Return the (x, y) coordinate for the center point of the cell that contains the specified text.  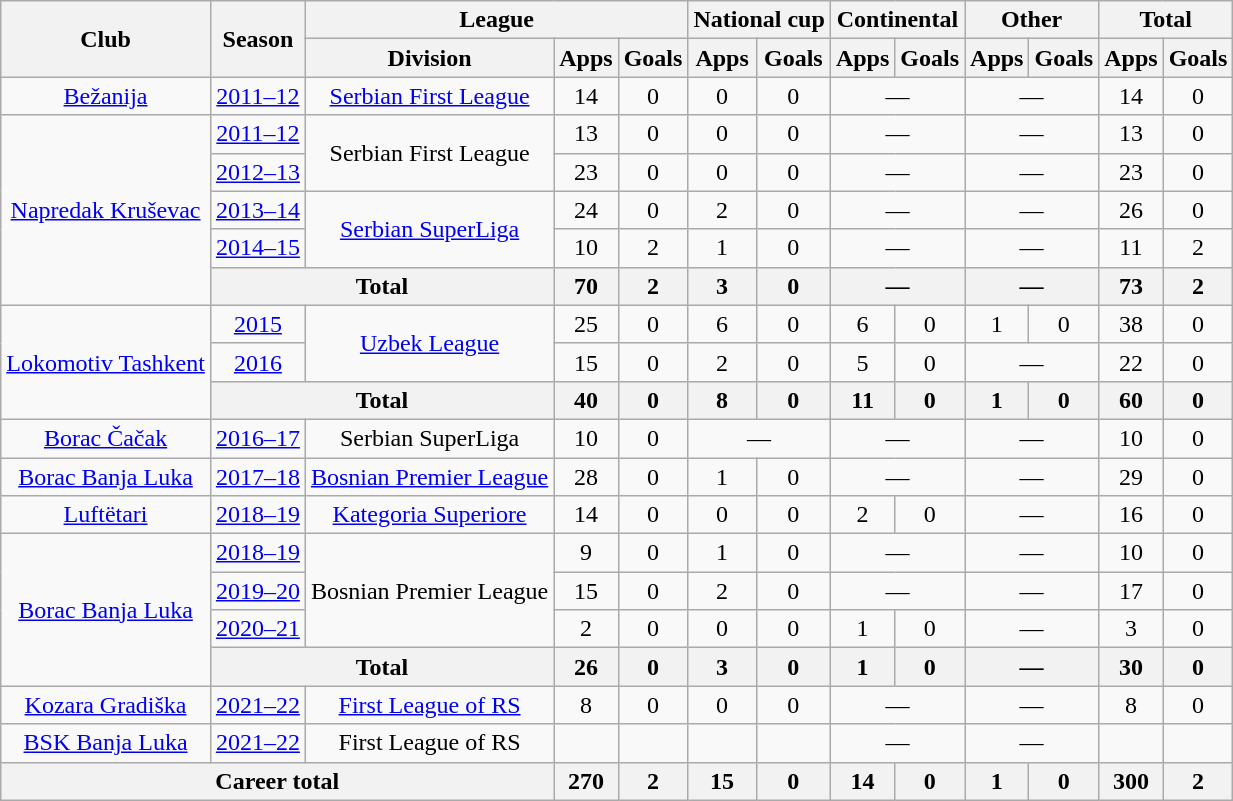
28 (586, 477)
Luftëtari (106, 515)
BSK Banja Luka (106, 743)
9 (586, 553)
17 (1131, 591)
Napredak Kruševac (106, 210)
League (496, 20)
25 (586, 324)
Division (429, 58)
2019–20 (258, 591)
2014–15 (258, 248)
40 (586, 400)
38 (1131, 324)
Club (106, 39)
16 (1131, 515)
5 (862, 362)
29 (1131, 477)
2016 (258, 362)
2012–13 (258, 172)
73 (1131, 286)
270 (586, 781)
Kategoria Superiore (429, 515)
National cup (759, 20)
300 (1131, 781)
2020–21 (258, 629)
Kozara Gradiška (106, 705)
Bežanija (106, 96)
30 (1131, 667)
Other (1032, 20)
60 (1131, 400)
Continental (897, 20)
Lokomotiv Tashkent (106, 362)
2016–17 (258, 438)
Uzbek League (429, 343)
70 (586, 286)
2017–18 (258, 477)
Borac Čačak (106, 438)
Career total (278, 781)
Season (258, 39)
22 (1131, 362)
24 (586, 210)
2013–14 (258, 210)
2015 (258, 324)
